Identify which cell holds the provided text, then report its (X, Y) central coordinate. 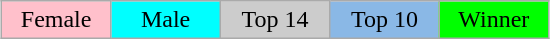
Top 10 (384, 20)
Winner (494, 20)
Top 14 (274, 20)
Female (56, 20)
Male (166, 20)
